Return the (x, y) coordinate for the center point of the cell that contains the specified text.  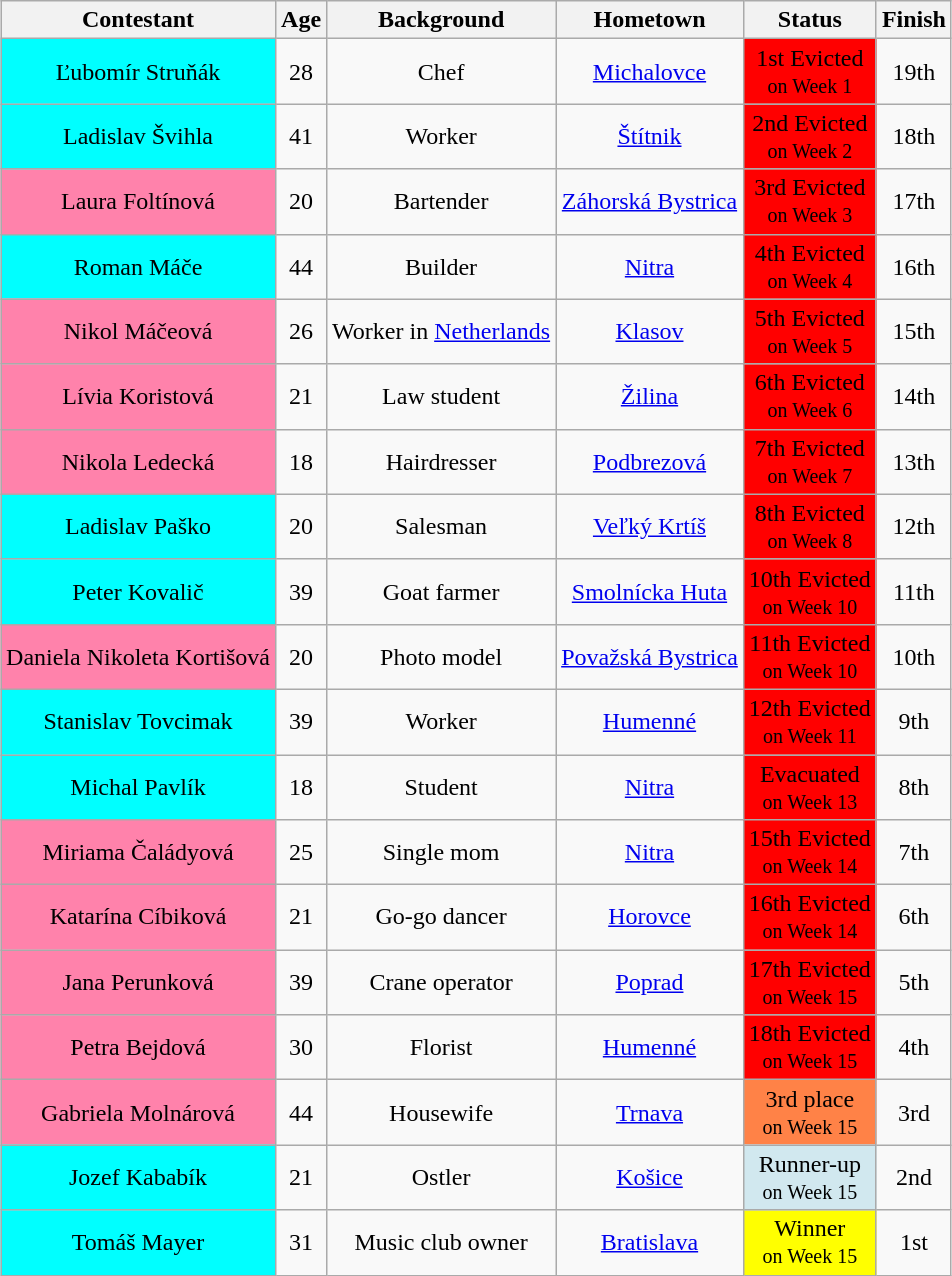
Smolnícka Huta (650, 592)
16th (914, 266)
1st (914, 1242)
Evacuatedon Week 13 (810, 786)
Poprad (650, 982)
17th Evictedon Week 15 (810, 982)
10th Evictedon Week 10 (810, 592)
Klasov (650, 332)
Stanislav Tovcimak (138, 722)
4th (914, 1048)
2nd (914, 1178)
7th (914, 852)
Žilina (650, 396)
11th (914, 592)
Roman Máče (138, 266)
5th (914, 982)
19th (914, 72)
12th Evictedon Week 11 (810, 722)
15th (914, 332)
Finish (914, 20)
Ladislav Švihla (138, 136)
7th Evictedon Week 7 (810, 462)
Michalovce (650, 72)
Petra Bejdová (138, 1048)
16th Evictedon Week 14 (810, 918)
Bartender (442, 202)
Michal Pavlík (138, 786)
15th Evictedon Week 14 (810, 852)
6th (914, 918)
Katarína Cíbiková (138, 918)
8th (914, 786)
Music club owner (442, 1242)
Veľký Krtíš (650, 526)
Age (302, 20)
Miriama Čaládyová (138, 852)
10th (914, 656)
Laura Foltínová (138, 202)
1st Evictedon Week 1 (810, 72)
18th (914, 136)
3rd placeon Week 15 (810, 1112)
Status (810, 20)
Single mom (442, 852)
Peter Kovalič (138, 592)
Záhorská Bystrica (650, 202)
31 (302, 1242)
26 (302, 332)
Chef (442, 72)
8th Evictedon Week 8 (810, 526)
25 (302, 852)
Tomáš Mayer (138, 1242)
14th (914, 396)
18th Evictedon Week 15 (810, 1048)
2nd Evictedon Week 2 (810, 136)
Ladislav Paško (138, 526)
6th Evictedon Week 6 (810, 396)
30 (302, 1048)
Podbrezová (650, 462)
Law student (442, 396)
Florist (442, 1048)
Builder (442, 266)
Contestant (138, 20)
11th Evictedon Week 10 (810, 656)
Winneron Week 15 (810, 1242)
Worker in Netherlands (442, 332)
Jana Perunková (138, 982)
28 (302, 72)
Background (442, 20)
Košice (650, 1178)
Považská Bystrica (650, 656)
3rd (914, 1112)
12th (914, 526)
Ostler (442, 1178)
Jozef Kababík (138, 1178)
Bratislava (650, 1242)
Daniela Nikoleta Kortišová (138, 656)
13th (914, 462)
Goat farmer (442, 592)
Horovce (650, 918)
Student (442, 786)
Štítnik (650, 136)
Crane operator (442, 982)
Nikola Ledecká (138, 462)
Go-go dancer (442, 918)
Photo model (442, 656)
Hairdresser (442, 462)
Runner-upon Week 15 (810, 1178)
41 (302, 136)
3rd Evictedon Week 3 (810, 202)
Housewife (442, 1112)
17th (914, 202)
Lívia Koristová (138, 396)
5th Evictedon Week 5 (810, 332)
Nikol Máčeová (138, 332)
Gabriela Molnárová (138, 1112)
4th Evictedon Week 4 (810, 266)
9th (914, 722)
Salesman (442, 526)
Trnava (650, 1112)
Hometown (650, 20)
Ľubomír Struňák (138, 72)
